Search for the cell housing the specified text and yield its [x, y] center coordinate. 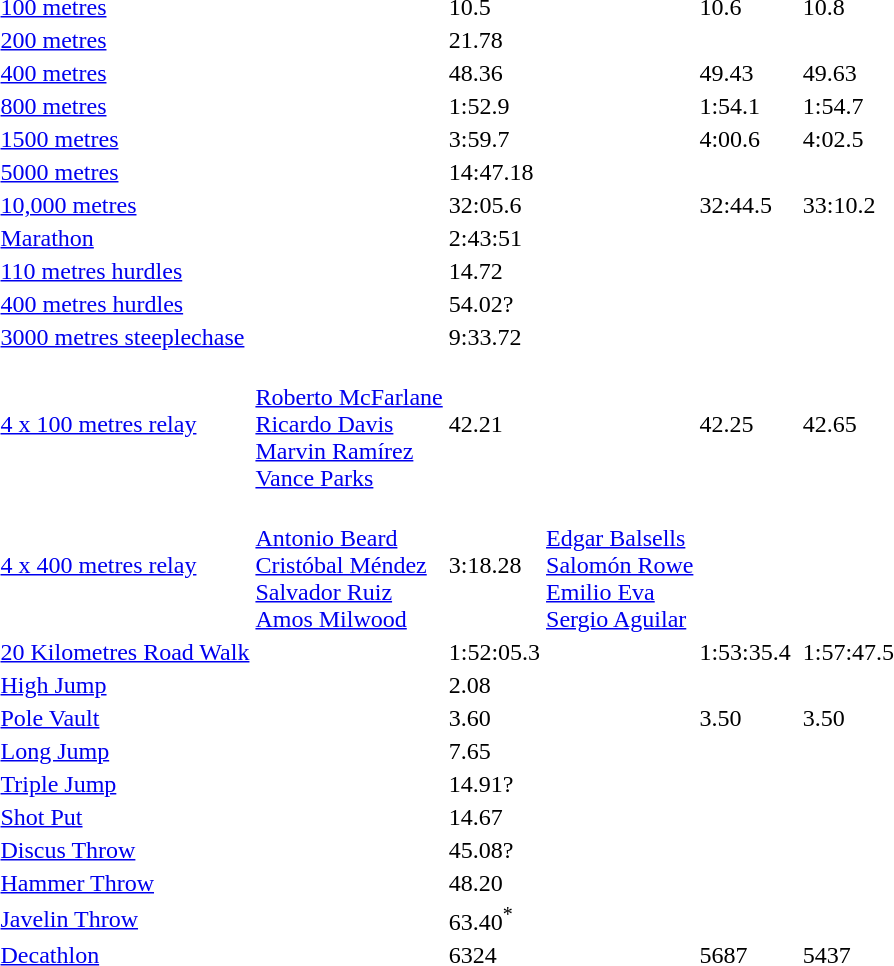
3:18.28 [494, 565]
14:47.18 [494, 172]
3:59.7 [494, 139]
1:52:05.3 [494, 652]
9:33.72 [494, 337]
45.08? [494, 850]
Edgar Balsells Salomón Rowe Emilio Eva Sergio Aguilar [620, 565]
14.72 [494, 271]
21.78 [494, 40]
1:54.1 [745, 106]
63.40* [494, 919]
49.43 [745, 73]
42.21 [494, 424]
1:53:35.4 [745, 652]
4:00.6 [745, 139]
54.02? [494, 304]
Antonio Beard Cristóbal Méndez Salvador Ruiz Amos Milwood [349, 565]
48.36 [494, 73]
7.65 [494, 751]
14.91? [494, 784]
14.67 [494, 817]
3.60 [494, 718]
Roberto McFarlane Ricardo Davis Marvin Ramírez Vance Parks [349, 424]
1:52.9 [494, 106]
2.08 [494, 685]
42.25 [745, 424]
3.50 [745, 718]
2:43:51 [494, 238]
48.20 [494, 883]
32:05.6 [494, 205]
32:44.5 [745, 205]
